Detect which cell encompasses the target text, then output its (x, y) center coordinate. 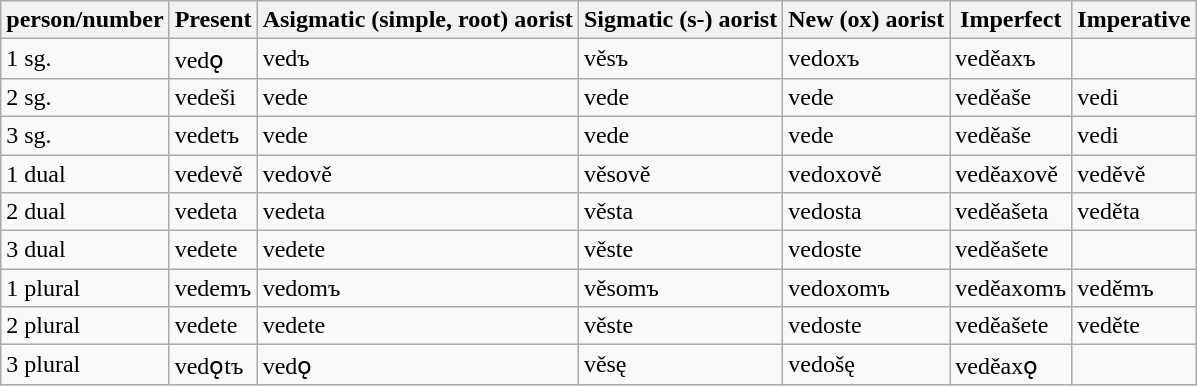
vedoxově (866, 173)
Sigmatic (s-) aorist (680, 20)
věsomъ (680, 288)
1 plural (85, 288)
New (ox) aorist (866, 20)
veděaxъ (1011, 59)
2 plural (85, 326)
veděta (1134, 212)
vedoxomъ (866, 288)
Present (213, 20)
1 sg. (85, 59)
vedosta (866, 212)
veděvě (1134, 173)
3 plural (85, 365)
vedevě (213, 173)
Imperfect (1011, 20)
veděašeta (1011, 212)
2 dual (85, 212)
věsta (680, 212)
vedově (418, 173)
veděaxově (1011, 173)
Asigmatic (simple, root) aorist (418, 20)
věsę (680, 365)
veděte (1134, 326)
2 sg. (85, 97)
vedъ (418, 59)
veděmъ (1134, 288)
veděaxomъ (1011, 288)
věsově (680, 173)
vedomъ (418, 288)
vedošę (866, 365)
3 sg. (85, 135)
Imperative (1134, 20)
vedǫtъ (213, 365)
vedeši (213, 97)
vedoxъ (866, 59)
vedetъ (213, 135)
vedemъ (213, 288)
person/number (85, 20)
veděaxǫ (1011, 365)
věsъ (680, 59)
1 dual (85, 173)
3 dual (85, 250)
